Return the (X, Y) coordinate for the center point of the cell that contains the specified text.  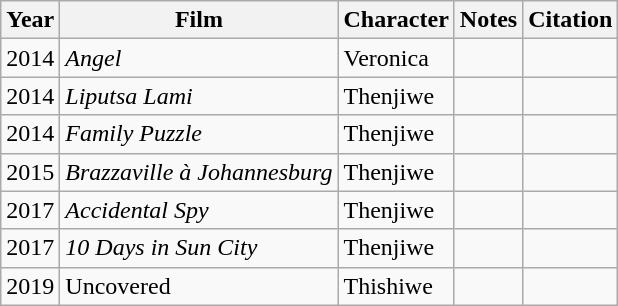
Uncovered (199, 286)
2015 (30, 172)
Brazzaville à Johannesburg (199, 172)
Thishiwe (396, 286)
Notes (488, 20)
Film (199, 20)
Liputsa Lami (199, 96)
Accidental Spy (199, 210)
2019 (30, 286)
Character (396, 20)
Veronica (396, 58)
10 Days in Sun City (199, 248)
Year (30, 20)
Citation (570, 20)
Family Puzzle (199, 134)
Angel (199, 58)
